Find where the given text appears and provide that cell's center as [x, y] coordinate. 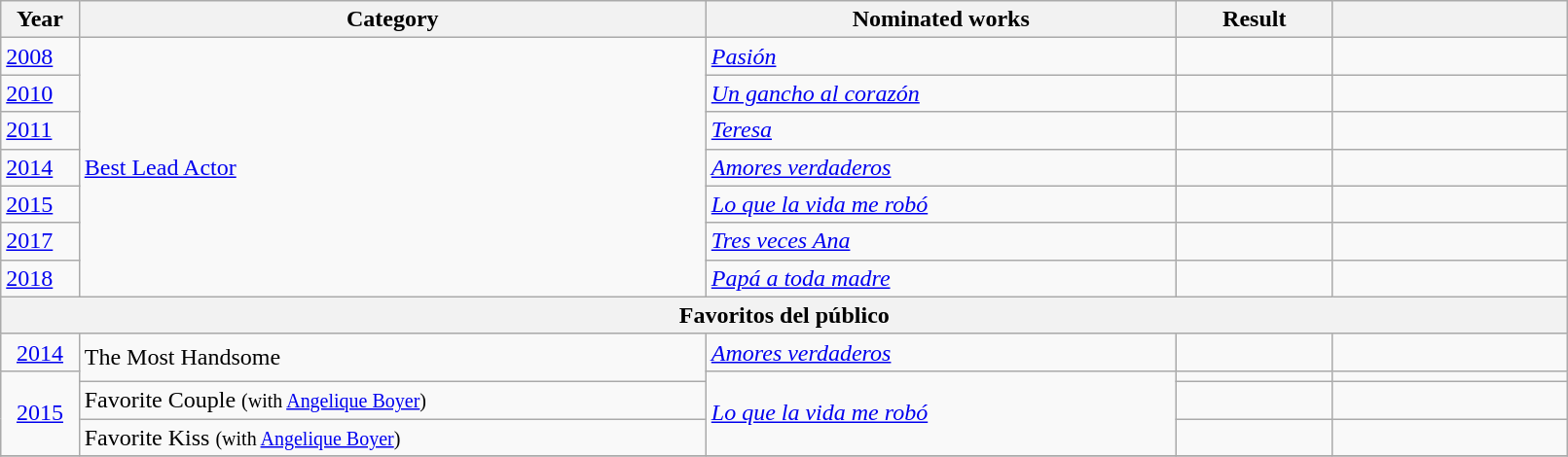
2011 [40, 130]
Year [40, 19]
2018 [40, 278]
Category [392, 19]
Best Lead Actor [392, 167]
Nominated works [940, 19]
2017 [40, 241]
Favoritos del público [784, 315]
Pasión [940, 56]
Papá a toda madre [940, 278]
Teresa [940, 130]
The Most Handsome [392, 358]
Tres veces Ana [940, 241]
Result [1254, 19]
2008 [40, 56]
Favorite Couple (with Angelique Boyer) [392, 400]
Favorite Kiss (with Angelique Boyer) [392, 437]
Un gancho al corazón [940, 93]
2010 [40, 93]
